Search for the cell housing the specified text and yield its (X, Y) center coordinate. 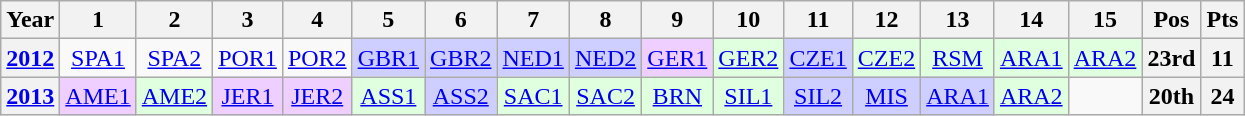
SPA1 (98, 58)
9 (678, 20)
1 (98, 20)
ASS2 (461, 96)
CZE2 (886, 58)
20th (1172, 96)
2013 (30, 96)
23rd (1172, 58)
12 (886, 20)
SAC1 (533, 96)
AME1 (98, 96)
MIS (886, 96)
JER2 (317, 96)
3 (248, 20)
13 (958, 20)
2012 (30, 58)
24 (1222, 96)
6 (461, 20)
Pts (1222, 20)
POR2 (317, 58)
14 (1031, 20)
GER2 (748, 58)
SIL2 (818, 96)
SPA2 (174, 58)
GER1 (678, 58)
15 (1105, 20)
5 (388, 20)
CZE1 (818, 58)
Year (30, 20)
10 (748, 20)
2 (174, 20)
Pos (1172, 20)
NED1 (533, 58)
SAC2 (605, 96)
JER1 (248, 96)
8 (605, 20)
SIL1 (748, 96)
RSM (958, 58)
7 (533, 20)
4 (317, 20)
NED2 (605, 58)
GBR2 (461, 58)
POR1 (248, 58)
AME2 (174, 96)
BRN (678, 96)
GBR1 (388, 58)
ASS1 (388, 96)
